Extract the [x, y] coordinate from the center of the cell holding the provided text.  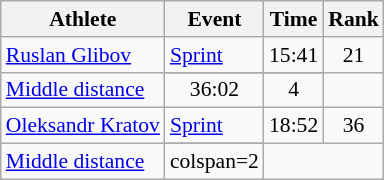
4 [294, 90]
21 [354, 55]
18:52 [294, 126]
Rank [354, 19]
15:41 [294, 55]
colspan=2 [214, 162]
Oleksandr Kratov [83, 126]
Event [214, 19]
Athlete [83, 19]
36:02 [214, 90]
Ruslan Glibov [83, 55]
Time [294, 19]
36 [354, 126]
